Return the [x, y] coordinate for the center point of the cell that contains the specified text.  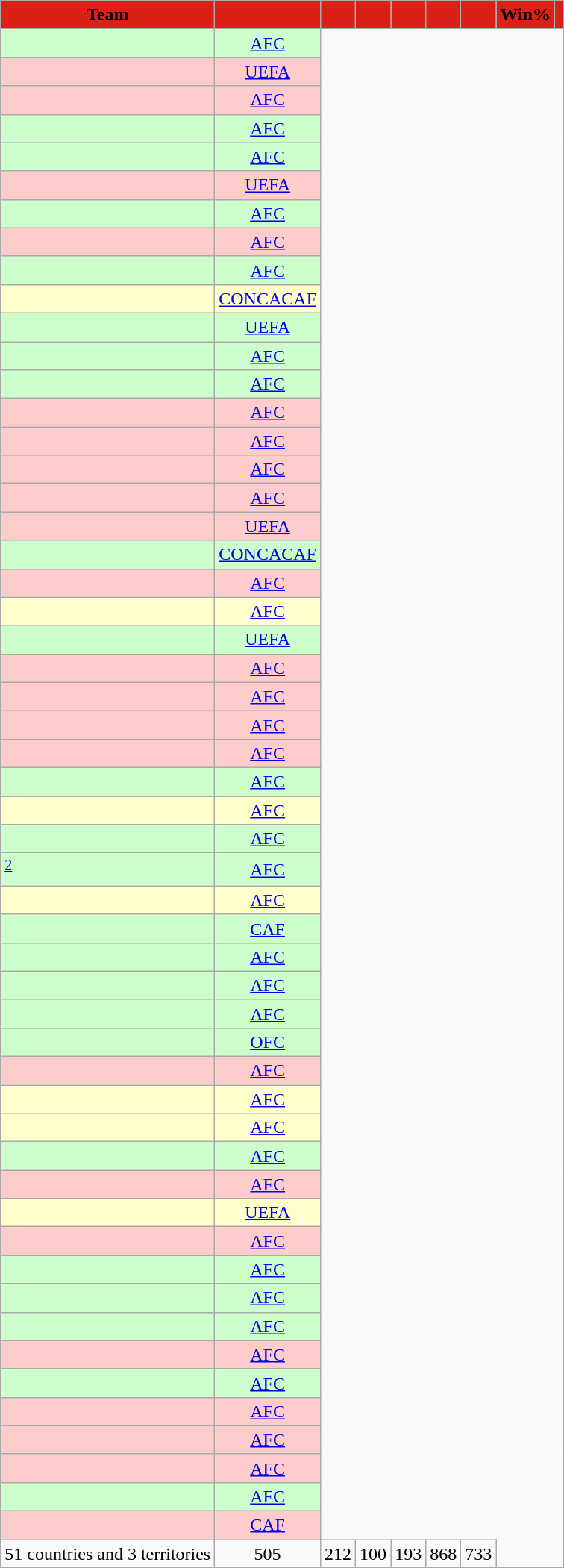
100 [373, 1554]
OFC [268, 1042]
868 [443, 1554]
733 [479, 1554]
Win% [525, 15]
2 [107, 870]
51 countries and 3 territories [107, 1554]
Team [107, 15]
505 [268, 1554]
212 [339, 1554]
193 [409, 1554]
